Locate the cell with the specified text and output its [x, y] center coordinate. 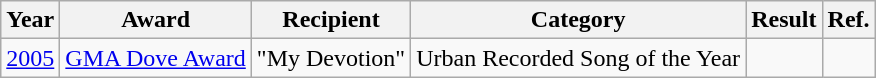
Ref. [848, 20]
Recipient [330, 20]
GMA Dove Award [156, 58]
"My Devotion" [330, 58]
Result [784, 20]
2005 [30, 58]
Category [578, 20]
Award [156, 20]
Urban Recorded Song of the Year [578, 58]
Year [30, 20]
